Output the (X, Y) coordinate of the center of the cell containing the given text.  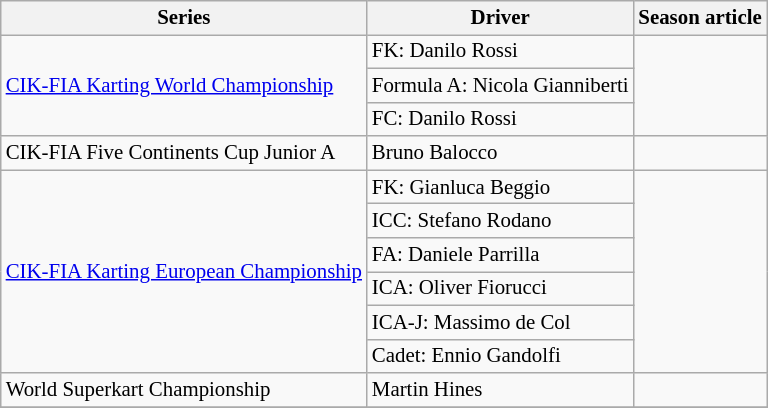
FA: Daniele Parrilla (500, 255)
ICC: Stefano Rodano (500, 221)
CIK-FIA Karting European Championship (184, 272)
Driver (500, 18)
Martin Hines (500, 390)
Bruno Balocco (500, 153)
FC: Danilo Rossi (500, 119)
Formula A: Nicola Gianniberti (500, 85)
CIK-FIA Karting World Championship (184, 85)
World Superkart Championship (184, 390)
FK: Gianluca Beggio (500, 187)
ICA-J: Massimo de Col (500, 322)
CIK-FIA Five Continents Cup Junior A (184, 153)
ICA: Oliver Fiorucci (500, 288)
Cadet: Ennio Gandolfi (500, 356)
FK: Danilo Rossi (500, 51)
Season article (700, 18)
Series (184, 18)
